Scan for the cell matching the given text and deliver its [X, Y] coordinate at center. 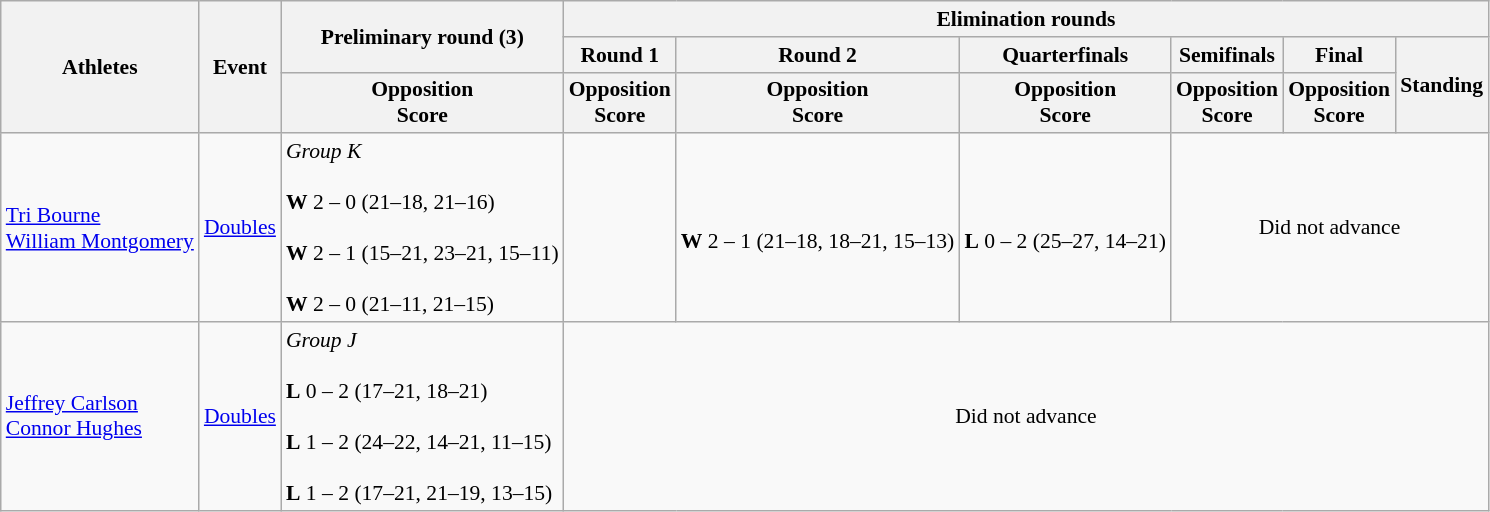
W 2 – 1 (21–18, 18–21, 15–13) [818, 228]
Semifinals [1227, 55]
Tri Bourne William Montgomery [100, 228]
Group JL 0 – 2 (17–21, 18–21)L 1 – 2 (24–22, 14–21, 11–15)L 1 – 2 (17–21, 21–19, 13–15) [422, 416]
Athletes [100, 67]
Round 1 [620, 55]
Standing [1442, 86]
Quarterfinals [1065, 55]
Jeffrey Carlson Connor Hughes [100, 416]
L 0 – 2 (25–27, 14–21) [1065, 228]
Event [240, 67]
Elimination rounds [1026, 19]
Final [1339, 55]
Group KW 2 – 0 (21–18, 21–16)W 2 – 1 (15–21, 23–21, 15–11)W 2 – 0 (21–11, 21–15) [422, 228]
Preliminary round (3) [422, 36]
Round 2 [818, 55]
